Output the (x, y) coordinate of the center of the cell containing the given text.  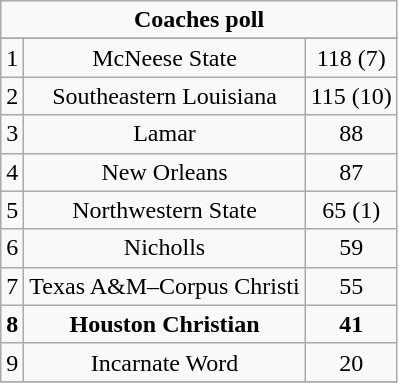
8 (12, 324)
115 (10) (351, 96)
9 (12, 362)
Lamar (164, 134)
5 (12, 210)
55 (351, 286)
Incarnate Word (164, 362)
Coaches poll (200, 20)
2 (12, 96)
1 (12, 58)
59 (351, 248)
Nicholls (164, 248)
3 (12, 134)
65 (1) (351, 210)
Southeastern Louisiana (164, 96)
4 (12, 172)
6 (12, 248)
McNeese State (164, 58)
118 (7) (351, 58)
Northwestern State (164, 210)
20 (351, 362)
41 (351, 324)
New Orleans (164, 172)
87 (351, 172)
7 (12, 286)
Houston Christian (164, 324)
88 (351, 134)
Texas A&M–Corpus Christi (164, 286)
